From the cell containing the given text, extract its center point as (X, Y) coordinate. 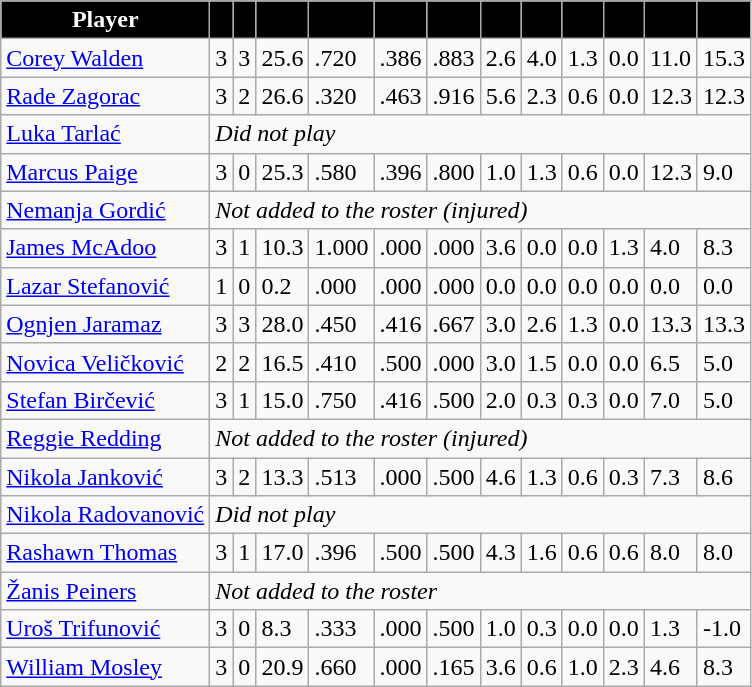
.165 (454, 667)
16.5 (282, 362)
.333 (342, 629)
Marcus Paige (106, 172)
.450 (342, 324)
26.6 (282, 96)
Reggie Redding (106, 438)
.580 (342, 172)
.410 (342, 362)
10.3 (282, 248)
Rashawn Thomas (106, 553)
0.2 (282, 286)
.320 (342, 96)
Nikola Janković (106, 477)
.720 (342, 58)
.916 (454, 96)
Novica Veličković (106, 362)
7.3 (670, 477)
Not added to the roster (480, 591)
Nikola Radovanović (106, 515)
7.0 (670, 400)
James McAdoo (106, 248)
15.0 (282, 400)
Lazar Stefanović (106, 286)
.750 (342, 400)
11.0 (670, 58)
5.6 (500, 96)
1.000 (342, 248)
2.0 (500, 400)
Ognjen Jaramaz (106, 324)
-1.0 (724, 629)
Rade Zagorac (106, 96)
4.3 (500, 553)
15.3 (724, 58)
Luka Tarlać (106, 134)
17.0 (282, 553)
.660 (342, 667)
Corey Walden (106, 58)
1.5 (542, 362)
Uroš Trifunović (106, 629)
9.0 (724, 172)
25.3 (282, 172)
20.9 (282, 667)
.883 (454, 58)
.667 (454, 324)
1.6 (542, 553)
.513 (342, 477)
Stefan Birčević (106, 400)
.800 (454, 172)
6.5 (670, 362)
8.6 (724, 477)
William Mosley (106, 667)
Nemanja Gordić (106, 210)
Player (106, 20)
Žanis Peiners (106, 591)
.386 (400, 58)
28.0 (282, 324)
25.6 (282, 58)
.463 (400, 96)
